Search for the cell housing the specified text and yield its (x, y) center coordinate. 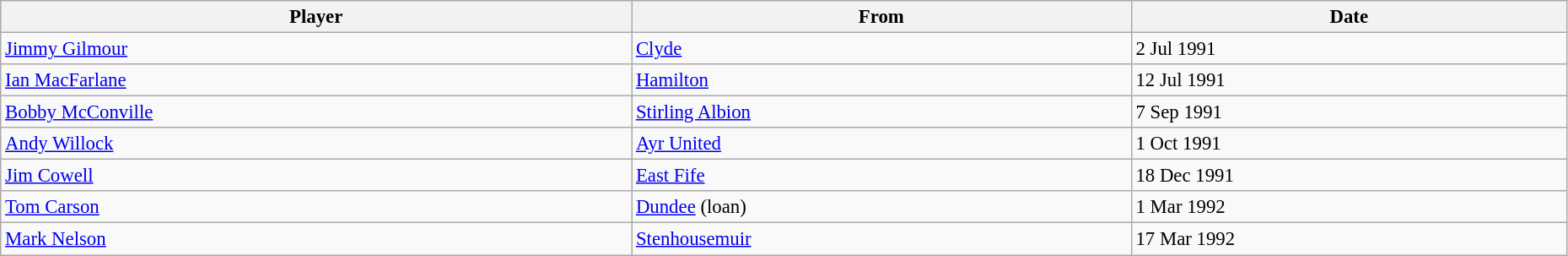
Jimmy Gilmour (316, 49)
Tom Carson (316, 207)
17 Mar 1992 (1349, 239)
East Fife (882, 176)
Jim Cowell (316, 176)
Date (1349, 17)
Player (316, 17)
Ian MacFarlane (316, 80)
Mark Nelson (316, 239)
12 Jul 1991 (1349, 80)
2 Jul 1991 (1349, 49)
Bobby McConville (316, 112)
From (882, 17)
1 Mar 1992 (1349, 207)
7 Sep 1991 (1349, 112)
Stirling Albion (882, 112)
18 Dec 1991 (1349, 176)
1 Oct 1991 (1349, 144)
Stenhousemuir (882, 239)
Clyde (882, 49)
Dundee (loan) (882, 207)
Andy Willock (316, 144)
Ayr United (882, 144)
Hamilton (882, 80)
